Find where the given text appears and provide that cell's center as (x, y) coordinate. 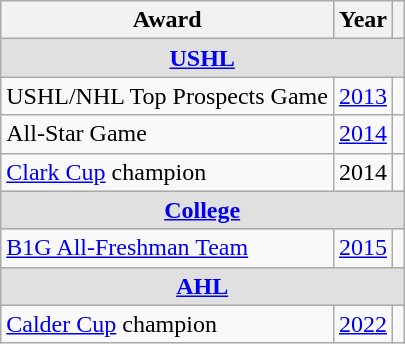
Clark Cup champion (168, 172)
2015 (362, 248)
B1G All-Freshman Team (168, 248)
Award (168, 20)
AHL (202, 286)
All-Star Game (168, 134)
USHL/NHL Top Prospects Game (168, 96)
Year (362, 20)
USHL (202, 58)
Calder Cup champion (168, 324)
2022 (362, 324)
College (202, 210)
2013 (362, 96)
